Determine the [x, y] coordinate at the center of the cell enclosing the given text.  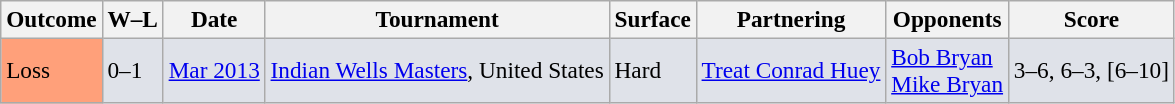
Opponents [948, 19]
Treat Conrad Huey [791, 70]
Loss [52, 70]
Outcome [52, 19]
Bob Bryan Mike Bryan [948, 70]
Partnering [791, 19]
Score [1091, 19]
Indian Wells Masters, United States [437, 70]
Tournament [437, 19]
Surface [652, 19]
0–1 [132, 70]
Mar 2013 [214, 70]
Date [214, 19]
W–L [132, 19]
3–6, 6–3, [6–10] [1091, 70]
Hard [652, 70]
